Identify which cell holds the provided text, then report its [x, y] central coordinate. 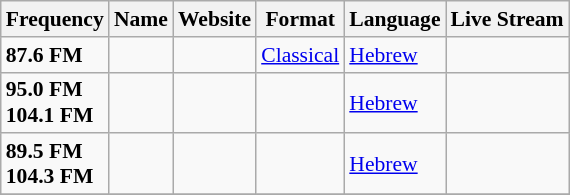
95.0 FM104.1 FM [55, 102]
89.5 FM104.3 FM [55, 164]
Live Stream [508, 19]
Frequency [55, 19]
Language [394, 19]
Format [300, 19]
Classical [300, 55]
Name [141, 19]
Website [214, 19]
87.6 FM [55, 55]
